Identify which cell holds the provided text, then report its [x, y] central coordinate. 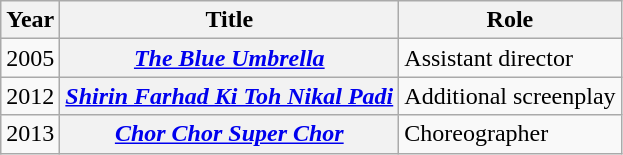
Title [230, 20]
Assistant director [510, 58]
Shirin Farhad Ki Toh Nikal Padi [230, 96]
Choreographer [510, 134]
Role [510, 20]
Chor Chor Super Chor [230, 134]
Year [30, 20]
2005 [30, 58]
2013 [30, 134]
The Blue Umbrella [230, 58]
Additional screenplay [510, 96]
2012 [30, 96]
